Provide the (X, Y) coordinate of the cell's center where the given text is located.  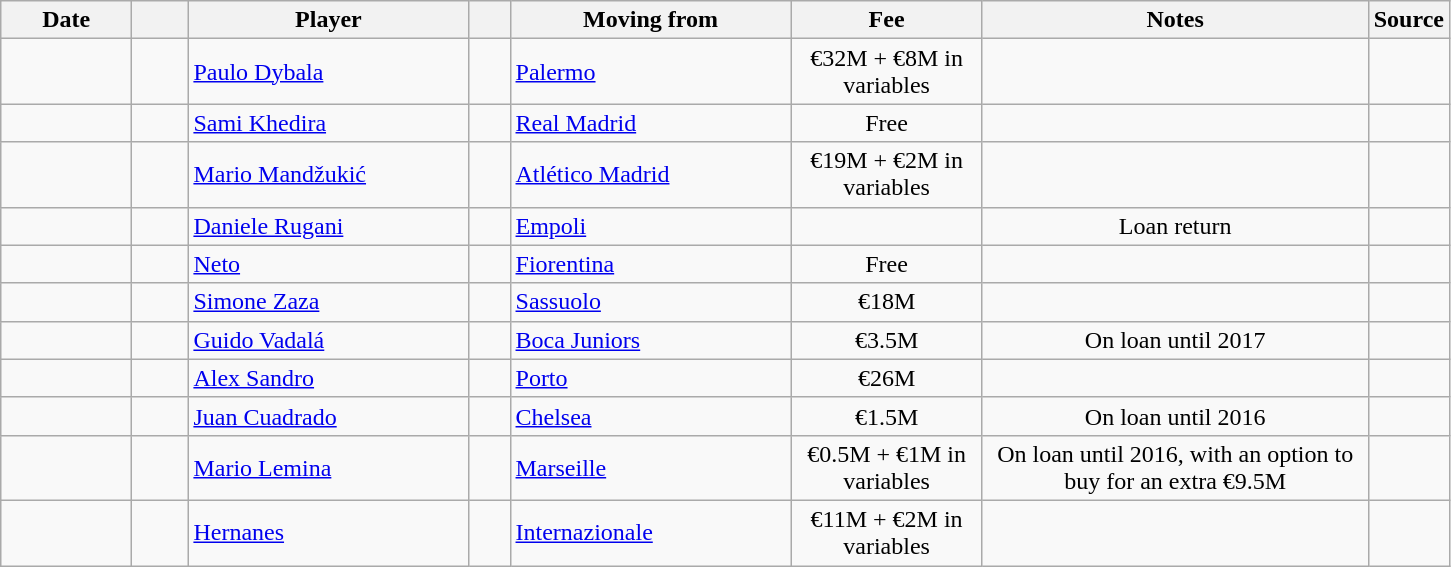
Hernanes (328, 532)
Neto (328, 264)
€19M + €2M in variables (886, 174)
Daniele Rugani (328, 226)
Chelsea (650, 416)
Sami Khedira (328, 123)
Boca Juniors (650, 340)
Atlético Madrid (650, 174)
Simone Zaza (328, 302)
Mario Lemina (328, 468)
Porto (650, 378)
Marseille (650, 468)
Mario Mandžukić (328, 174)
Real Madrid (650, 123)
Moving from (650, 20)
Juan Cuadrado (328, 416)
€32M + €8M in variables (886, 72)
Internazionale (650, 532)
€1.5M (886, 416)
Loan return (1175, 226)
Fee (886, 20)
On loan until 2016, with an option to buy for an extra €9.5M (1175, 468)
€0.5M + €1M in variables (886, 468)
On loan until 2016 (1175, 416)
Alex Sandro (328, 378)
Date (66, 20)
Notes (1175, 20)
€26M (886, 378)
Empoli (650, 226)
Player (328, 20)
Source (1408, 20)
On loan until 2017 (1175, 340)
Palermo (650, 72)
Guido Vadalá (328, 340)
€11M + €2M in variables (886, 532)
Paulo Dybala (328, 72)
€18M (886, 302)
Sassuolo (650, 302)
Fiorentina (650, 264)
€3.5M (886, 340)
